Return the (x, y) coordinate for the center point of the cell that contains the specified text.  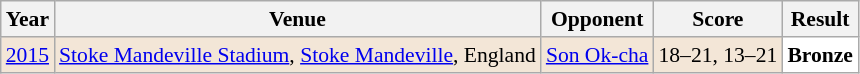
Year (28, 19)
Venue (298, 19)
18–21, 13–21 (718, 55)
Result (820, 19)
2015 (28, 55)
Son Ok-cha (598, 55)
Stoke Mandeville Stadium, Stoke Mandeville, England (298, 55)
Score (718, 19)
Bronze (820, 55)
Opponent (598, 19)
